Locate the cell with the specified text and output its (X, Y) center coordinate. 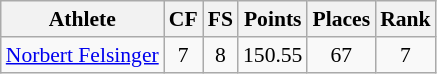
Norbert Felsinger (82, 55)
Places (341, 19)
Points (272, 19)
CF (184, 19)
8 (220, 55)
Rank (406, 19)
Athlete (82, 19)
67 (341, 55)
150.55 (272, 55)
FS (220, 19)
